Extract the [x, y] coordinate from the center of the cell holding the provided text.  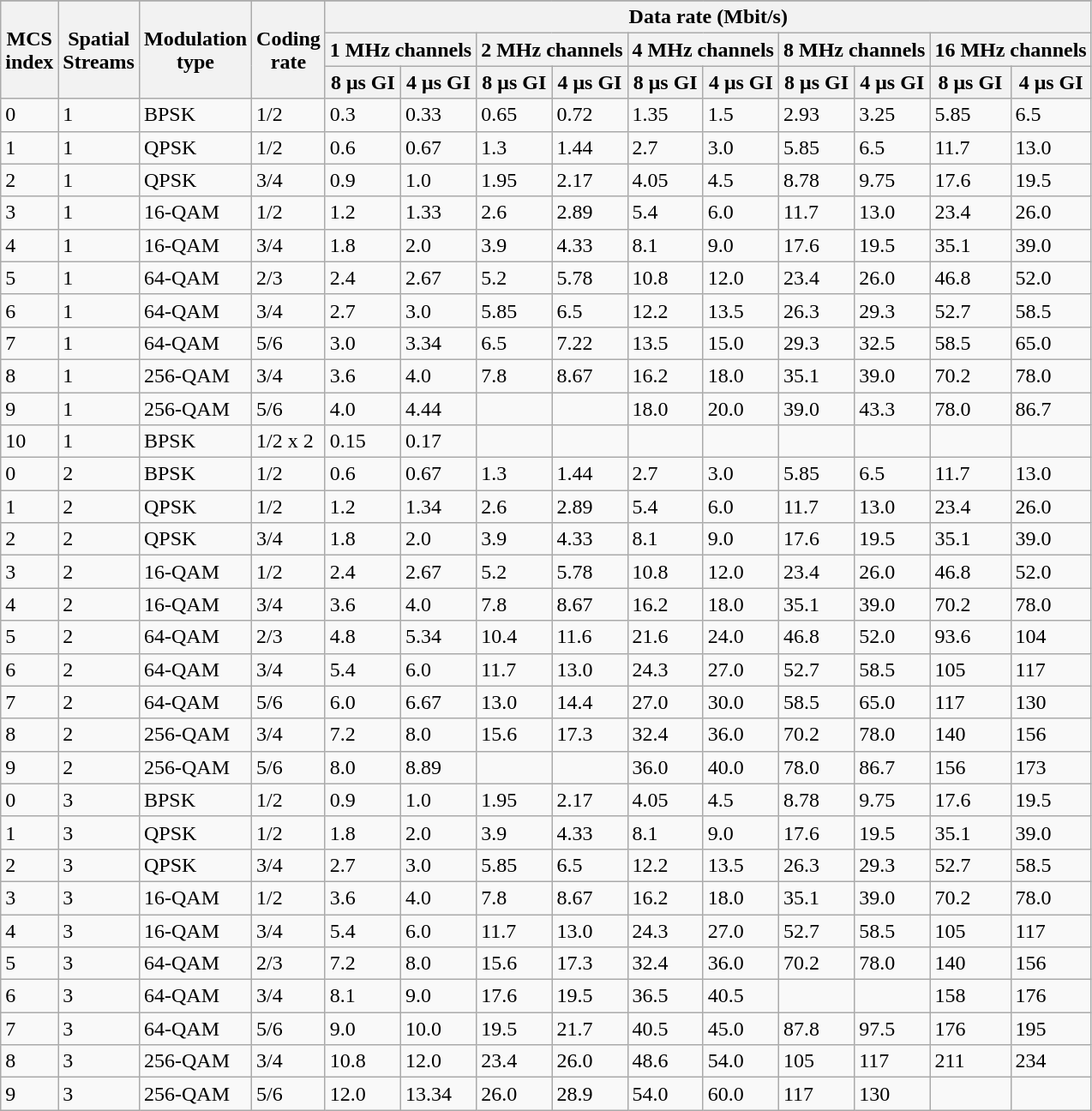
45.0 [741, 1029]
5.34 [438, 637]
14.4 [590, 702]
4.8 [363, 637]
0.15 [363, 441]
1.5 [741, 115]
20.0 [741, 409]
1.33 [438, 213]
158 [970, 996]
8 MHz channels [854, 50]
97.5 [892, 1029]
0.72 [590, 115]
24.0 [741, 637]
8.89 [438, 767]
13.34 [438, 1094]
3.25 [892, 115]
0.33 [438, 115]
7.22 [590, 343]
0.65 [514, 115]
0.17 [438, 441]
Modulationtype [195, 50]
195 [1051, 1029]
15.0 [741, 343]
28.9 [590, 1094]
40.0 [741, 767]
10.4 [514, 637]
4 MHz channels [703, 50]
Data rate (Mbit/s) [708, 17]
43.3 [892, 409]
234 [1051, 1061]
36.5 [665, 996]
3.34 [438, 343]
1.35 [665, 115]
93.6 [970, 637]
173 [1051, 767]
87.8 [816, 1029]
16 MHz channels [1011, 50]
1/2 x 2 [289, 441]
2.93 [816, 115]
4.44 [438, 409]
SpatialStreams [99, 50]
1.34 [438, 507]
21.6 [665, 637]
0.3 [363, 115]
104 [1051, 637]
30.0 [741, 702]
10.0 [438, 1029]
MCSindex [29, 50]
2 MHz channels [552, 50]
Codingrate [289, 50]
60.0 [741, 1094]
48.6 [665, 1061]
32.5 [892, 343]
211 [970, 1061]
21.7 [590, 1029]
10 [29, 441]
11.6 [590, 637]
1 MHz channels [400, 50]
6.67 [438, 702]
